Pinpoint the cell where the given text exists, returning its (x, y) midpoint coordinate. 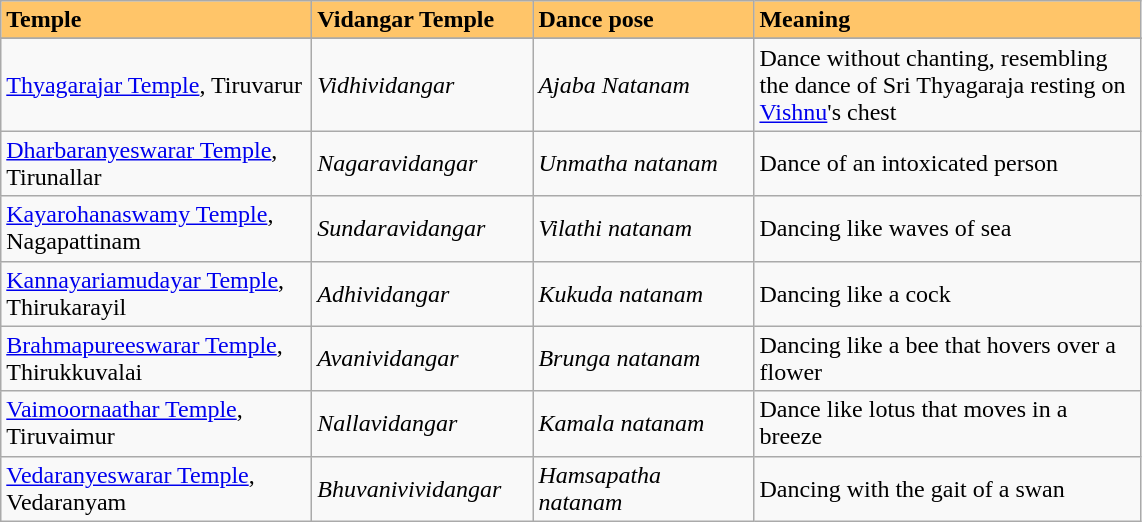
Dance without chanting, resembling the dance of Sri Thyagaraja resting on Vishnu's chest (947, 85)
Kukuda natanam (644, 294)
Dancing like a cock (947, 294)
Avanividangar (422, 358)
Dancing like a bee that hovers over a flower (947, 358)
Vidhividangar (422, 85)
Nallavidangar (422, 424)
Thyagarajar Temple, Tiruvarur (156, 85)
Adhividangar (422, 294)
Vidangar Temple (422, 20)
Vaimoornaathar Temple, Tiruvaimur (156, 424)
Dharbaranyeswarar Temple, Tirunallar (156, 164)
Hamsapatha natanam (644, 488)
Dancing with the gait of a swan (947, 488)
Kamala natanam (644, 424)
Vilathi natanam (644, 228)
Nagaravidangar (422, 164)
Dance like lotus that moves in a breeze (947, 424)
Brahmapureeswarar Temple, Thirukkuvalai (156, 358)
Meaning (947, 20)
Vedaranyeswarar Temple, Vedaranyam (156, 488)
Dance pose (644, 20)
Unmatha natanam (644, 164)
Dance of an intoxicated person (947, 164)
Kannayariamudayar Temple, Thirukarayil (156, 294)
Dancing like waves of sea (947, 228)
Temple (156, 20)
Kayarohanaswamy Temple, Nagapattinam (156, 228)
Sundaravidangar (422, 228)
Ajaba Natanam (644, 85)
Bhuvanivividangar (422, 488)
Brunga natanam (644, 358)
